Pinpoint the cell where the given text exists, returning its (x, y) midpoint coordinate. 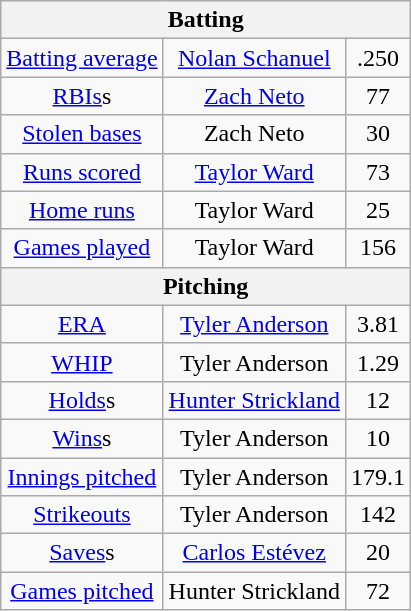
12 (378, 400)
30 (378, 134)
ERA (82, 324)
.250 (378, 58)
73 (378, 172)
77 (378, 96)
1.29 (378, 362)
Savess (82, 553)
Nolan Schanuel (254, 58)
20 (378, 553)
3.81 (378, 324)
Innings pitched (82, 477)
25 (378, 210)
156 (378, 248)
Games pitched (82, 591)
Batting (206, 20)
Home runs (82, 210)
Pitching (206, 286)
Stolen bases (82, 134)
Strikeouts (82, 515)
142 (378, 515)
179.1 (378, 477)
Winss (82, 438)
10 (378, 438)
72 (378, 591)
Batting average (82, 58)
Runs scored (82, 172)
Holdss (82, 400)
Carlos Estévez (254, 553)
Games played (82, 248)
RBIss (82, 96)
WHIP (82, 362)
